Find where the given text appears and provide that cell's center as (x, y) coordinate. 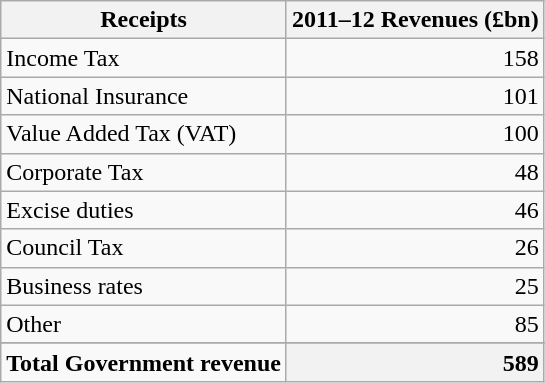
Income Tax (144, 58)
26 (415, 248)
589 (415, 362)
25 (415, 286)
Excise duties (144, 210)
2011–12 Revenues (£bn) (415, 20)
85 (415, 324)
National Insurance (144, 96)
Total Government revenue (144, 362)
158 (415, 58)
Receipts (144, 20)
Corporate Tax (144, 172)
Council Tax (144, 248)
48 (415, 172)
Value Added Tax (VAT) (144, 134)
46 (415, 210)
Other (144, 324)
100 (415, 134)
Business rates (144, 286)
101 (415, 96)
